Extract the (x, y) coordinate from the center of the cell holding the provided text.  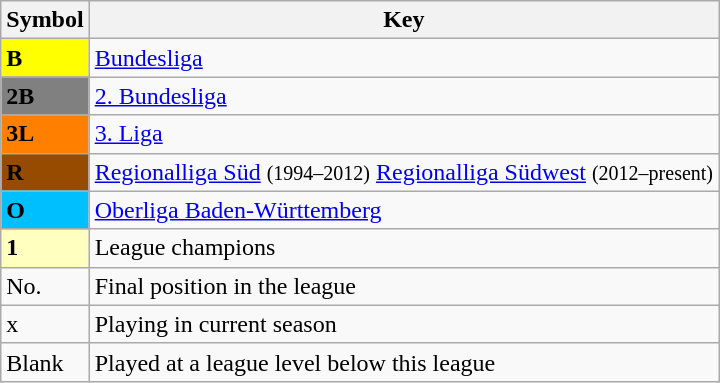
3. Liga (404, 134)
League champions (404, 248)
Symbol (45, 20)
Bundesliga (404, 58)
x (45, 324)
Key (404, 20)
No. (45, 286)
R (45, 172)
Oberliga Baden-Württemberg (404, 210)
Blank (45, 362)
O (45, 210)
1 (45, 248)
Regionalliga Süd (1994–2012) Regionalliga Südwest (2012–present) (404, 172)
2B (45, 96)
Playing in current season (404, 324)
Played at a league level below this league (404, 362)
Final position in the league (404, 286)
B (45, 58)
2. Bundesliga (404, 96)
3L (45, 134)
